Return the [x, y] coordinate for the center point of the cell that contains the specified text.  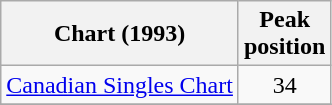
Canadian Singles Chart [120, 85]
Chart (1993) [120, 34]
Peakposition [284, 34]
34 [284, 85]
